Return the (x, y) coordinate for the center point of the cell that contains the specified text.  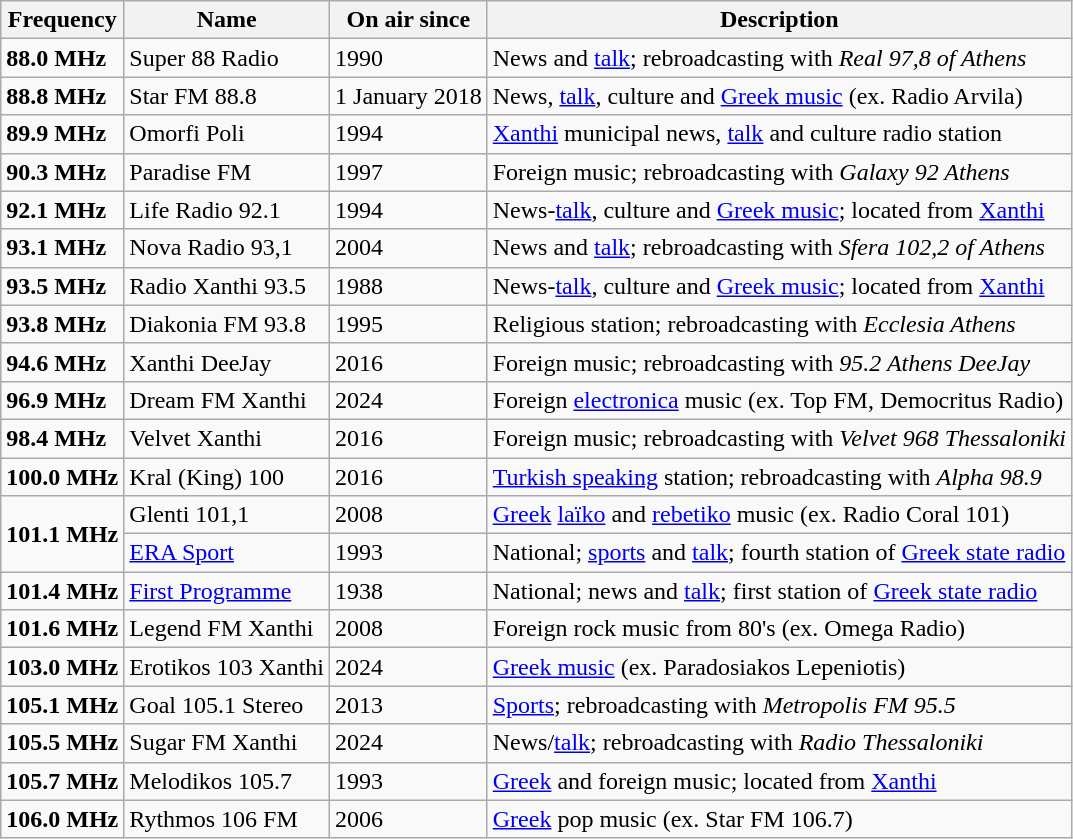
Foreign rock music from 80's (ex. Omega Radio) (779, 629)
93.5 MHz (62, 286)
103.0 MHz (62, 667)
Radio Xanthi 93.5 (227, 286)
Diakonia FM 93.8 (227, 324)
101.6 MHz (62, 629)
Legend FM Xanthi (227, 629)
88.8 MHz (62, 96)
National; news and talk; first station of Greek state radio (779, 591)
Sugar FM Xanthi (227, 743)
Religious station; rebroadcasting with Ecclesia Athens (779, 324)
1990 (409, 58)
Dream FM Xanthi (227, 400)
100.0 MHz (62, 477)
Melodikos 105.7 (227, 781)
Turkish speaking station; rebroadcasting with Alpha 98.9 (779, 477)
Sports; rebroadcasting with Metropolis FM 95.5 (779, 705)
Paradise FM (227, 172)
National; sports and talk; fourth station of Greek state radio (779, 553)
2013 (409, 705)
Greek music (ex. Paradosiakos Lepeniotis) (779, 667)
Greek laïko and rebetiko music (ex. Radio Coral 101) (779, 515)
Star FM 88.8 (227, 96)
105.1 MHz (62, 705)
First Programme (227, 591)
94.6 MHz (62, 362)
Nova Radio 93,1 (227, 248)
92.1 MHz (62, 210)
News, talk, culture and Greek music (ex. Radio Arvila) (779, 96)
Xanthi municipal news, talk and culture radio station (779, 134)
96.9 MHz (62, 400)
101.4 MHz (62, 591)
News/talk; rebroadcasting with Radio Thessaloniki (779, 743)
101.1 MHz (62, 534)
News and talk; rebroadcasting with Sfera 102,2 of Athens (779, 248)
2006 (409, 819)
90.3 MHz (62, 172)
Life Radio 92.1 (227, 210)
Goal 105.1 Stereo (227, 705)
Foreign electronica music (ex. Top FM, Democritus Radio) (779, 400)
93.1 MHz (62, 248)
Description (779, 20)
1995 (409, 324)
Foreign music; rebroadcasting with Galaxy 92 Athens (779, 172)
Super 88 Radio (227, 58)
ERA Sport (227, 553)
1 January 2018 (409, 96)
Erotikos 103 Xanthi (227, 667)
Glenti 101,1 (227, 515)
Foreign music; rebroadcasting with Velvet 968 Thessaloniki (779, 438)
89.9 MHz (62, 134)
On air since (409, 20)
News and talk; rebroadcasting with Real 97,8 of Athens (779, 58)
Velvet Xanthi (227, 438)
Omorfi Poli (227, 134)
105.5 MHz (62, 743)
1988 (409, 286)
98.4 MHz (62, 438)
Name (227, 20)
Greek and foreign music; located from Xanthi (779, 781)
Rythmos 106 FM (227, 819)
88.0 MHz (62, 58)
1997 (409, 172)
106.0 MHz (62, 819)
Foreign music; rebroadcasting with 95.2 Athens DeeJay (779, 362)
Xanthi DeeJay (227, 362)
93.8 MHz (62, 324)
105.7 MHz (62, 781)
1938 (409, 591)
Kral (King) 100 (227, 477)
2004 (409, 248)
Frequency (62, 20)
Greek pop music (ex. Star FM 106.7) (779, 819)
